From the cell containing the given text, extract its center point as (X, Y) coordinate. 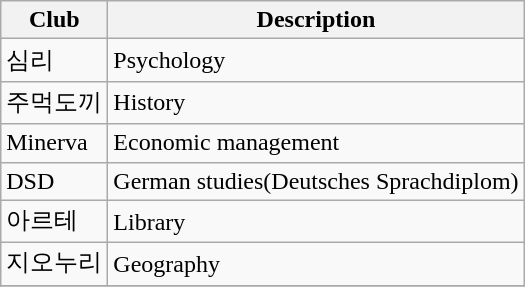
심리 (54, 60)
German studies(Deutsches Sprachdiplom) (316, 181)
Geography (316, 264)
Economic management (316, 143)
지오누리 (54, 264)
Library (316, 222)
Minerva (54, 143)
Description (316, 20)
DSD (54, 181)
History (316, 102)
주먹도끼 (54, 102)
아르테 (54, 222)
Club (54, 20)
Psychology (316, 60)
